Detect which cell encompasses the target text, then output its [x, y] center coordinate. 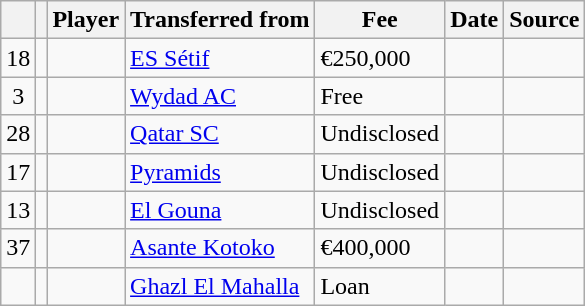
18 [18, 58]
Player [86, 20]
37 [18, 248]
El Gouna [220, 210]
3 [18, 96]
Wydad AC [220, 96]
Transferred from [220, 20]
€250,000 [380, 58]
28 [18, 134]
ES Sétif [220, 58]
Date [474, 20]
17 [18, 172]
Fee [380, 20]
Qatar SC [220, 134]
Ghazl El Mahalla [220, 286]
Asante Kotoko [220, 248]
Pyramids [220, 172]
Loan [380, 286]
€400,000 [380, 248]
Free [380, 96]
13 [18, 210]
Source [544, 20]
